Extract the [X, Y] coordinate from the center of the cell holding the provided text.  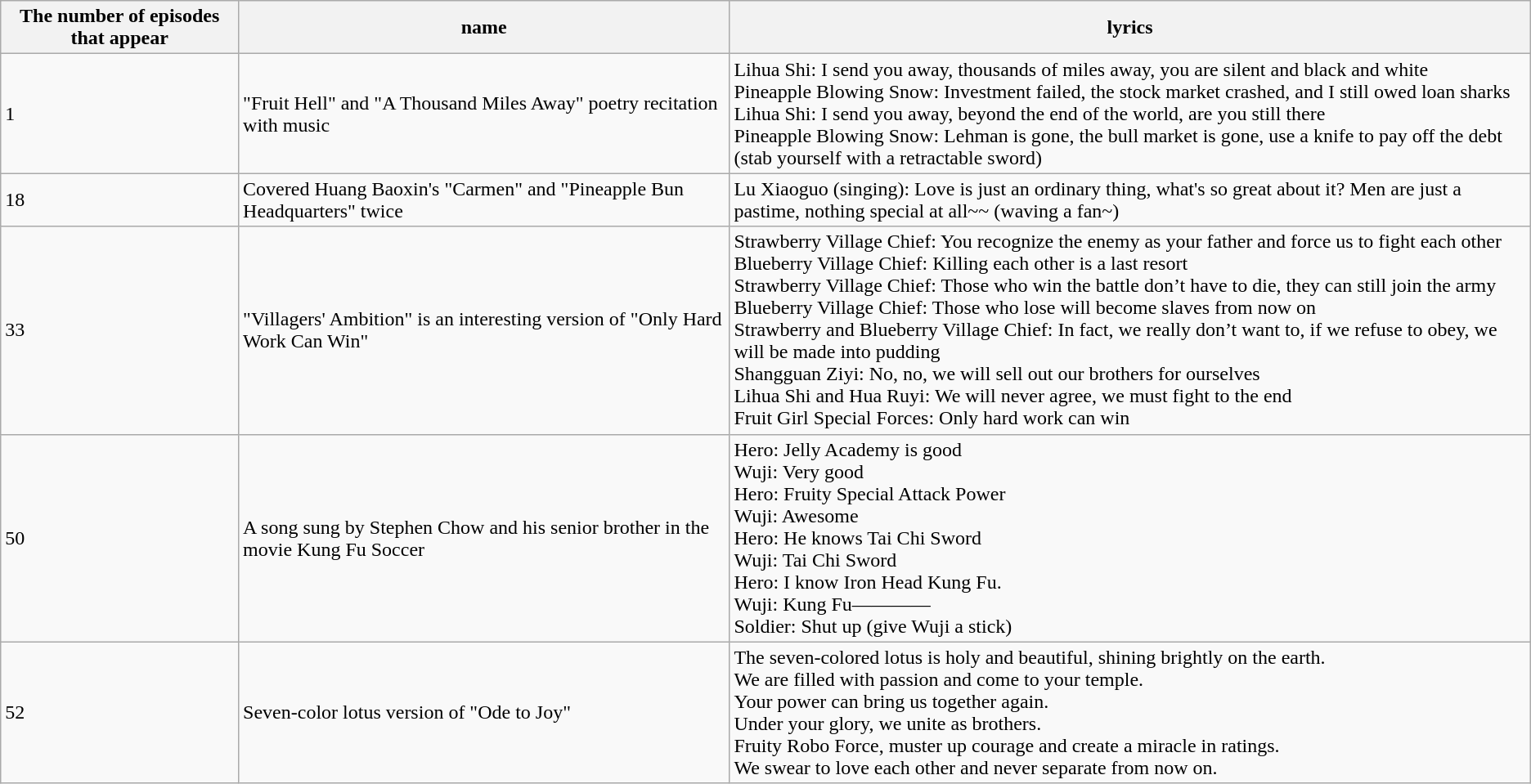
1 [119, 114]
Covered Huang Baoxin's "Carmen" and "Pineapple Bun Headquarters" twice [484, 199]
name [484, 28]
33 [119, 330]
lyrics [1130, 28]
"Fruit Hell" and "A Thousand Miles Away" poetry recitation with music [484, 114]
50 [119, 538]
52 [119, 713]
The number of episodes that appear [119, 28]
Seven-color lotus version of "Ode to Joy" [484, 713]
Lu Xiaoguo (singing): Love is just an ordinary thing, what's so great about it? Men are just a pastime, nothing special at all~~ (waving a fan~) [1130, 199]
18 [119, 199]
"Villagers' Ambition" is an interesting version of "Only Hard Work Can Win" [484, 330]
A song sung by Stephen Chow and his senior brother in the movie Kung Fu Soccer [484, 538]
